Return the [X, Y] coordinate for the center point of the cell that contains the specified text.  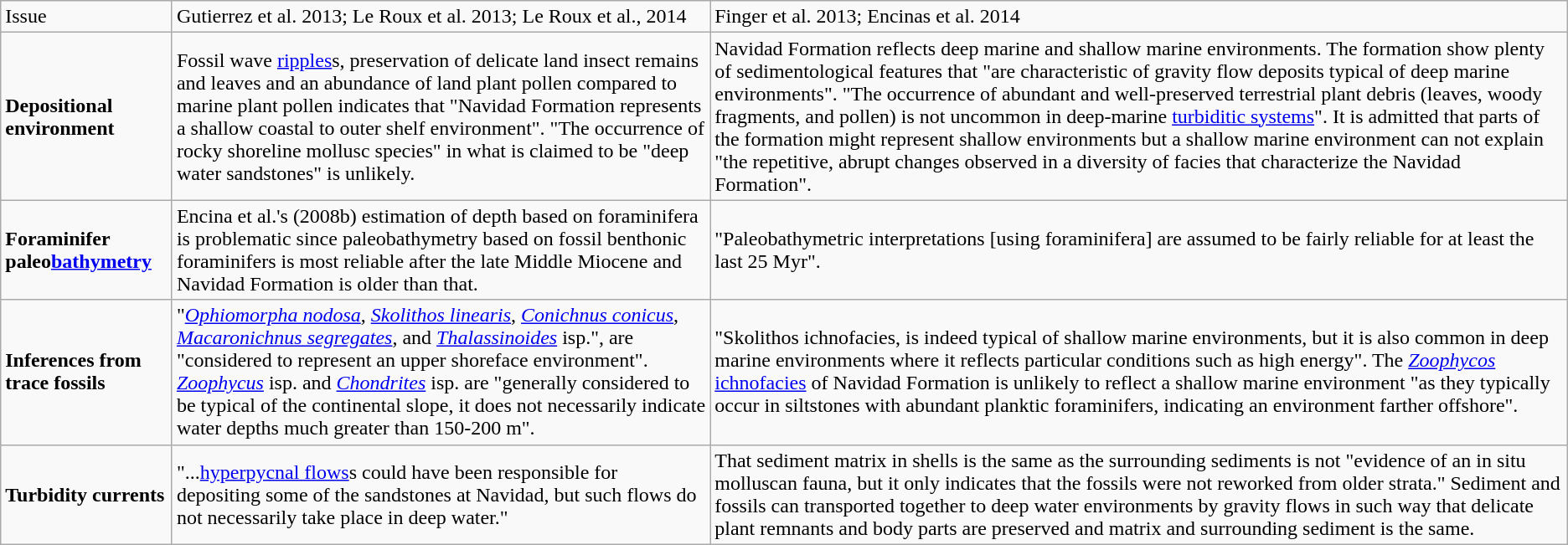
Depositional environment [87, 116]
"Paleobathymetric interpretations [using foraminifera] are assumed to be fairly reliable for at least the last 25 Myr". [1139, 249]
Turbidity currents [87, 494]
Foraminifer paleobathymetry [87, 249]
Gutierrez et al. 2013; Le Roux et al. 2013; Le Roux et al., 2014 [441, 17]
Inferences from trace fossils [87, 372]
Issue [87, 17]
Finger et al. 2013; Encinas et al. 2014 [1139, 17]
